Search for the cell housing the specified text and yield its [X, Y] center coordinate. 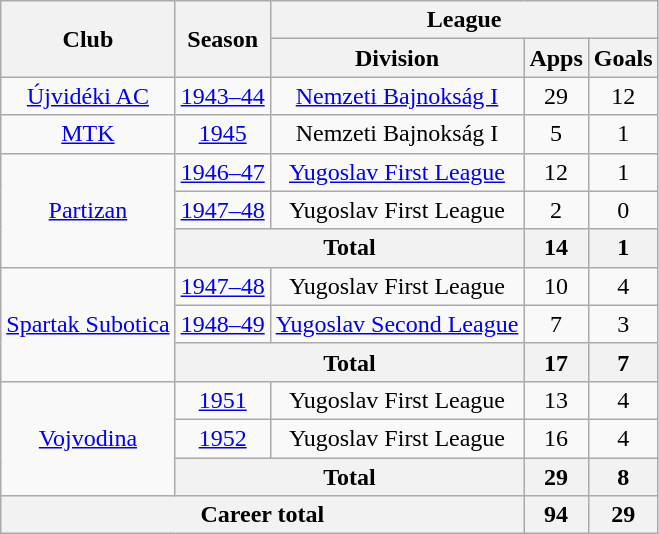
Apps [556, 58]
Career total [262, 515]
Goals [623, 58]
2 [556, 210]
Vojvodina [88, 438]
Újvidéki AC [88, 96]
Spartak Subotica [88, 324]
14 [556, 248]
1945 [222, 134]
3 [623, 324]
Partizan [88, 210]
13 [556, 400]
10 [556, 286]
MTK [88, 134]
1952 [222, 438]
Division [397, 58]
1951 [222, 400]
0 [623, 210]
Season [222, 39]
Club [88, 39]
Yugoslav Second League [397, 324]
1948–49 [222, 324]
17 [556, 362]
16 [556, 438]
94 [556, 515]
8 [623, 477]
5 [556, 134]
League [464, 20]
1943–44 [222, 96]
1946–47 [222, 172]
